Search for the cell housing the specified text and yield its (x, y) center coordinate. 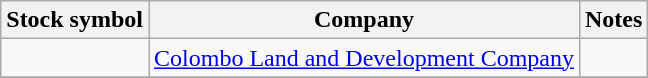
Stock symbol (75, 20)
Notes (613, 20)
Company (364, 20)
Colombo Land and Development Company (364, 58)
